Return [X, Y] of the center of cell containing provided text 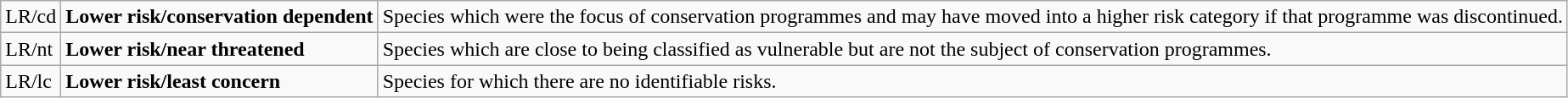
LR/nt [31, 49]
Lower risk/conservation dependent [219, 17]
Species which were the focus of conservation programmes and may have moved into a higher risk category if that programme was discontinued. [973, 17]
LR/cd [31, 17]
Lower risk/near threatened [219, 49]
Species for which there are no identifiable risks. [973, 81]
LR/lc [31, 81]
Lower risk/least concern [219, 81]
Species which are close to being classified as vulnerable but are not the subject of conservation programmes. [973, 49]
